For the text-containing cell, return its midpoint in (X, Y) coordinate format. 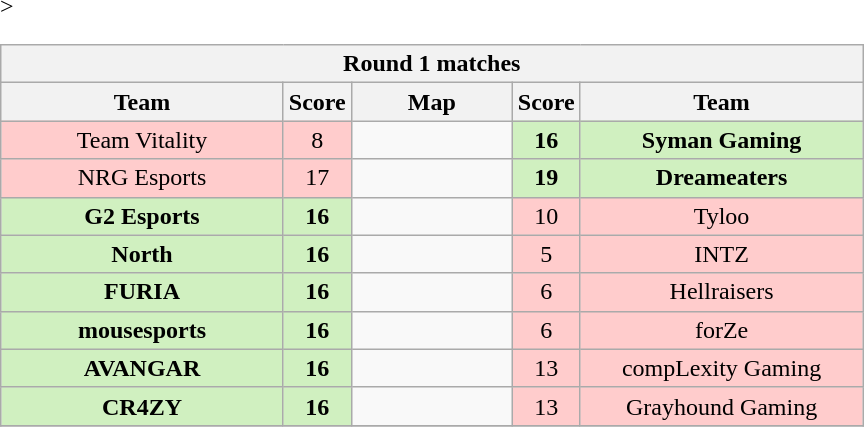
8 (317, 140)
Syman Gaming (722, 140)
CR4ZY (142, 406)
Dreameaters (722, 178)
Hellraisers (722, 292)
5 (546, 254)
17 (317, 178)
FURIA (142, 292)
AVANGAR (142, 368)
NRG Esports (142, 178)
mousesports (142, 330)
INTZ (722, 254)
North (142, 254)
19 (546, 178)
10 (546, 216)
Tyloo (722, 216)
G2 Esports (142, 216)
Map (432, 102)
forZe (722, 330)
Round 1 matches (432, 64)
Grayhound Gaming (722, 406)
Team Vitality (142, 140)
compLexity Gaming (722, 368)
